Pinpoint the cell where the given text exists, returning its (x, y) midpoint coordinate. 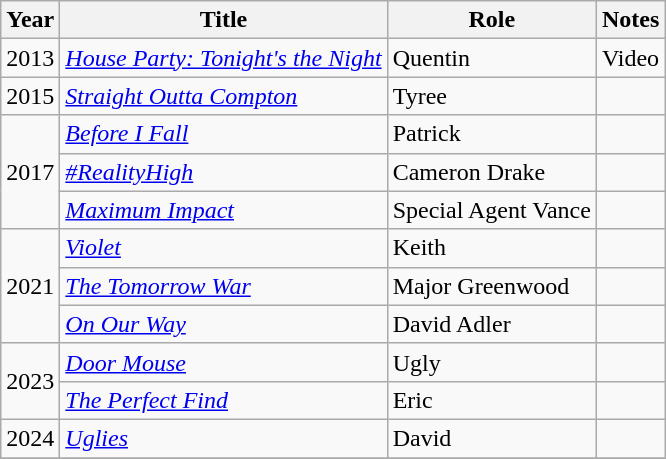
Quentin (492, 58)
On Our Way (224, 324)
Notes (630, 20)
Year (30, 20)
Major Greenwood (492, 286)
Ugly (492, 362)
2017 (30, 172)
Before I Fall (224, 134)
2023 (30, 381)
2013 (30, 58)
Straight Outta Compton (224, 96)
Tyree (492, 96)
Maximum Impact (224, 210)
David (492, 438)
Video (630, 58)
Cameron Drake (492, 172)
Title (224, 20)
2024 (30, 438)
House Party: Tonight's the Night (224, 58)
Special Agent Vance (492, 210)
#RealityHigh (224, 172)
Role (492, 20)
2015 (30, 96)
2021 (30, 286)
Uglies (224, 438)
Eric (492, 400)
The Tomorrow War (224, 286)
Keith (492, 248)
David Adler (492, 324)
Door Mouse (224, 362)
The Perfect Find (224, 400)
Violet (224, 248)
Patrick (492, 134)
